Provide the [x, y] coordinate of the cell's center where the given text is located.  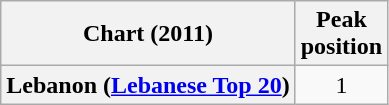
Peakposition [341, 34]
Chart (2011) [148, 34]
Lebanon (Lebanese Top 20) [148, 85]
1 [341, 85]
